Scan for the cell matching the given text and deliver its [x, y] coordinate at center. 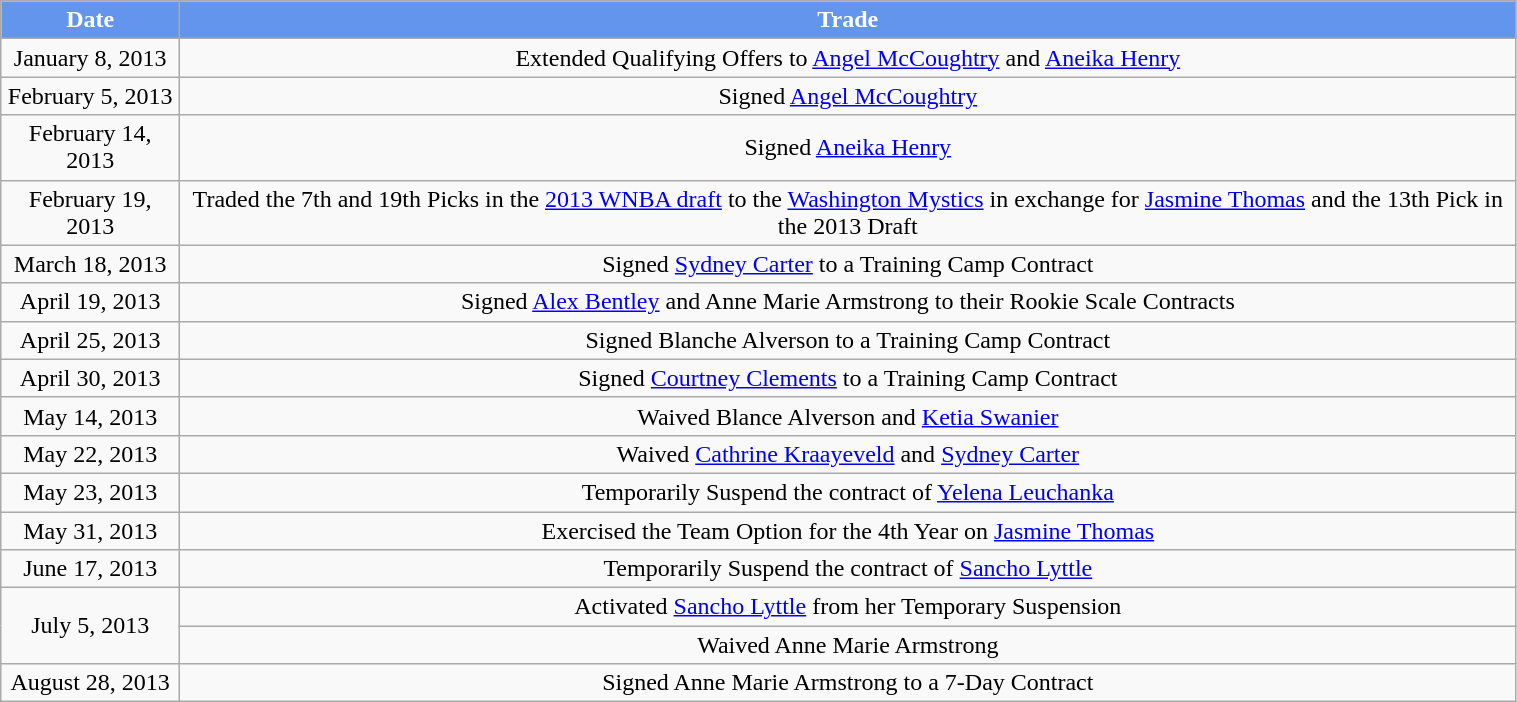
May 22, 2013 [90, 454]
February 19, 2013 [90, 212]
Signed Blanche Alverson to a Training Camp Contract [848, 340]
Extended Qualifying Offers to Angel McCoughtry and Aneika Henry [848, 58]
Trade [848, 20]
February 14, 2013 [90, 148]
April 25, 2013 [90, 340]
Signed Courtney Clements to a Training Camp Contract [848, 378]
May 14, 2013 [90, 416]
Temporarily Suspend the contract of Sancho Lyttle [848, 569]
Waived Anne Marie Armstrong [848, 645]
June 17, 2013 [90, 569]
Waived Blance Alverson and Ketia Swanier [848, 416]
Date [90, 20]
February 5, 2013 [90, 96]
May 23, 2013 [90, 492]
March 18, 2013 [90, 264]
April 19, 2013 [90, 302]
July 5, 2013 [90, 626]
Signed Angel McCoughtry [848, 96]
August 28, 2013 [90, 683]
Traded the 7th and 19th Picks in the 2013 WNBA draft to the Washington Mystics in exchange for Jasmine Thomas and the 13th Pick in the 2013 Draft [848, 212]
January 8, 2013 [90, 58]
Waived Cathrine Kraayeveld and Sydney Carter [848, 454]
Exercised the Team Option for the 4th Year on Jasmine Thomas [848, 531]
Signed Aneika Henry [848, 148]
Signed Anne Marie Armstrong to a 7-Day Contract [848, 683]
Signed Alex Bentley and Anne Marie Armstrong to their Rookie Scale Contracts [848, 302]
Activated Sancho Lyttle from her Temporary Suspension [848, 607]
Temporarily Suspend the contract of Yelena Leuchanka [848, 492]
May 31, 2013 [90, 531]
April 30, 2013 [90, 378]
Signed Sydney Carter to a Training Camp Contract [848, 264]
